Pinpoint the cell where the given text exists, returning its (X, Y) midpoint coordinate. 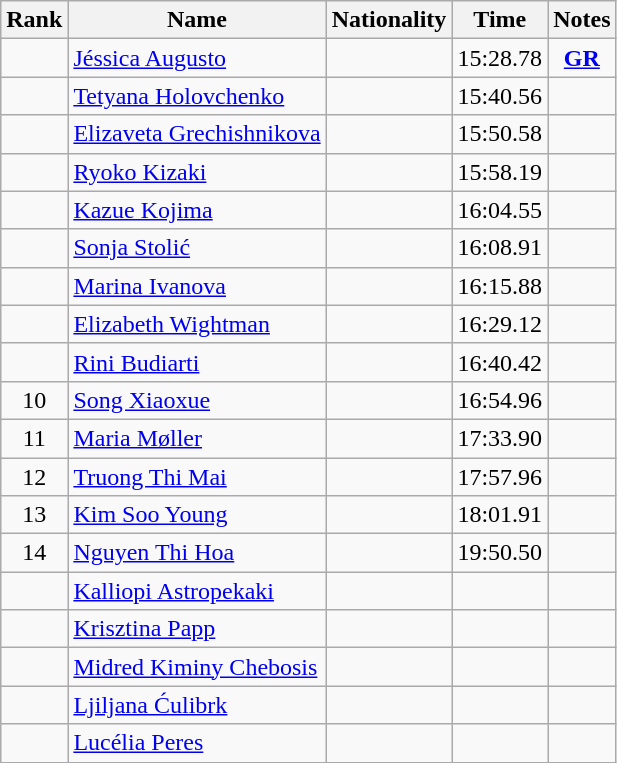
16:54.96 (500, 400)
Notes (582, 20)
19:50.50 (500, 553)
Tetyana Holovchenko (197, 96)
10 (34, 400)
Elizabeth Wightman (197, 324)
Maria Møller (197, 438)
Rank (34, 20)
Kim Soo Young (197, 515)
16:08.91 (500, 248)
15:28.78 (500, 58)
13 (34, 515)
Marina Ivanova (197, 286)
16:29.12 (500, 324)
16:04.55 (500, 210)
Rini Budiarti (197, 362)
Song Xiaoxue (197, 400)
15:58.19 (500, 172)
Nationality (389, 20)
Truong Thi Mai (197, 477)
Time (500, 20)
12 (34, 477)
Krisztina Papp (197, 629)
Kazue Kojima (197, 210)
16:40.42 (500, 362)
11 (34, 438)
Sonja Stolić (197, 248)
Nguyen Thi Hoa (197, 553)
Ljiljana Ćulibrk (197, 705)
Jéssica Augusto (197, 58)
Kalliopi Astropekaki (197, 591)
18:01.91 (500, 515)
Lucélia Peres (197, 743)
GR (582, 58)
Elizaveta Grechishnikova (197, 134)
17:33.90 (500, 438)
Name (197, 20)
16:15.88 (500, 286)
17:57.96 (500, 477)
Midred Kiminy Chebosis (197, 667)
15:40.56 (500, 96)
Ryoko Kizaki (197, 172)
15:50.58 (500, 134)
14 (34, 553)
